Find where the given text appears and provide that cell's center as [x, y] coordinate. 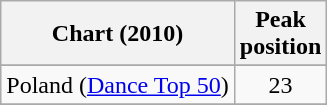
Peakposition [280, 34]
23 [280, 85]
Poland (Dance Top 50) [118, 85]
Chart (2010) [118, 34]
